For the text-containing cell, return its midpoint in (x, y) coordinate format. 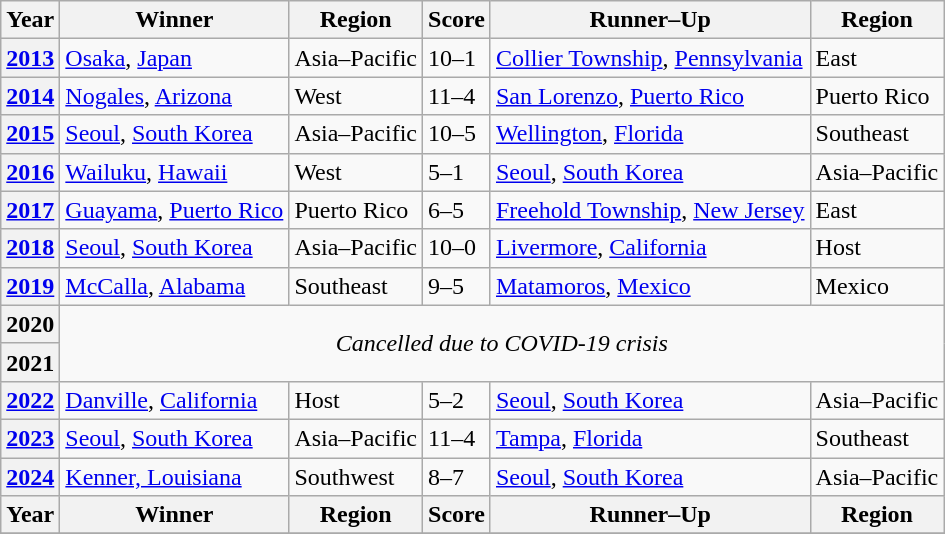
Nogales, Arizona (174, 96)
Wellington, Florida (650, 134)
Osaka, Japan (174, 58)
Wailuku, Hawaii (174, 172)
Freehold Township, New Jersey (650, 210)
5–1 (457, 172)
Matamoros, Mexico (650, 286)
10–1 (457, 58)
2020 (30, 324)
Danville, California (174, 400)
10–0 (457, 248)
McCalla, Alabama (174, 286)
2017 (30, 210)
2021 (30, 362)
Mexico (877, 286)
Cancelled due to COVID-19 crisis (502, 343)
5–2 (457, 400)
2024 (30, 477)
10–5 (457, 134)
San Lorenzo, Puerto Rico (650, 96)
2022 (30, 400)
Livermore, California (650, 248)
2014 (30, 96)
2015 (30, 134)
Southwest (356, 477)
Collier Township, Pennsylvania (650, 58)
Guayama, Puerto Rico (174, 210)
9–5 (457, 286)
2019 (30, 286)
2016 (30, 172)
6–5 (457, 210)
2018 (30, 248)
Tampa, Florida (650, 438)
2023 (30, 438)
Kenner, Louisiana (174, 477)
2013 (30, 58)
8–7 (457, 477)
